For the text-containing cell, return its midpoint in (X, Y) coordinate format. 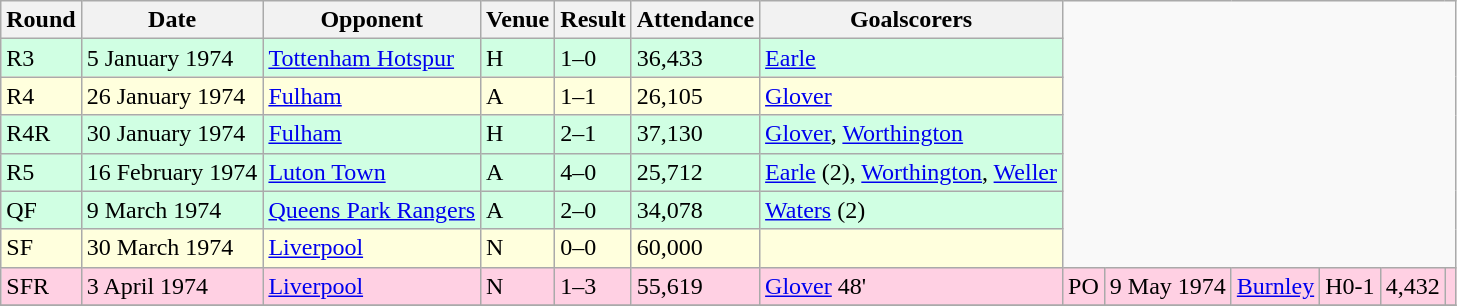
R4 (41, 96)
Glover, Worthington (912, 134)
Date (172, 20)
Opponent (372, 20)
55,619 (695, 286)
Glover (912, 96)
Venue (518, 20)
Goalscorers (912, 20)
Queens Park Rangers (372, 210)
Earle (912, 58)
Glover 48' (912, 286)
4,432 (1412, 286)
1–0 (593, 58)
Round (41, 20)
QF (41, 210)
3 April 1974 (172, 286)
60,000 (695, 248)
26,105 (695, 96)
30 March 1974 (172, 248)
5 January 1974 (172, 58)
2–0 (593, 210)
Tottenham Hotspur (372, 58)
30 January 1974 (172, 134)
9 March 1974 (172, 210)
26 January 1974 (172, 96)
4–0 (593, 172)
1–3 (593, 286)
Waters (2) (912, 210)
25,712 (695, 172)
9 May 1974 (1168, 286)
H0-1 (1350, 286)
Attendance (695, 20)
SF (41, 248)
2–1 (593, 134)
Luton Town (372, 172)
Burnley (1275, 286)
SFR (41, 286)
1–1 (593, 96)
37,130 (695, 134)
16 February 1974 (172, 172)
36,433 (695, 58)
R3 (41, 58)
R5 (41, 172)
Result (593, 20)
34,078 (695, 210)
PO (1084, 286)
Earle (2), Worthington, Weller (912, 172)
R4R (41, 134)
0–0 (593, 248)
